From the cell containing the given text, extract its center point as (X, Y) coordinate. 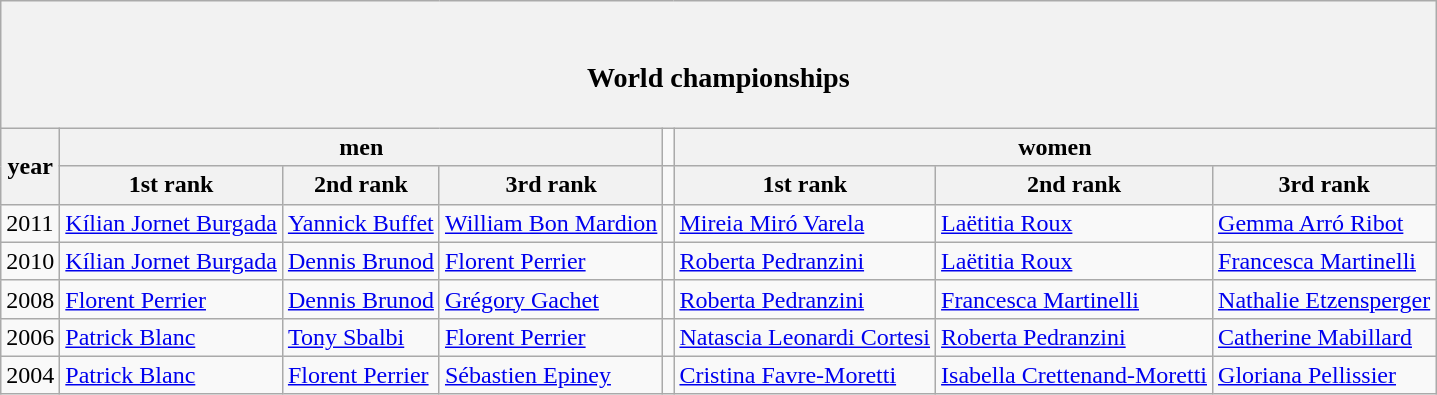
Gemma Arró Ribot (1324, 223)
women (1055, 147)
year (30, 166)
William Bon Mardion (550, 223)
Natascia Leonardi Cortesi (805, 337)
Mireia Miró Varela (805, 223)
Yannick Buffet (360, 223)
Isabella Crettenand-Moretti (1074, 375)
World championships (718, 64)
Gloriana Pellissier (1324, 375)
2008 (30, 299)
Tony Sbalbi (360, 337)
Catherine Mabillard (1324, 337)
2004 (30, 375)
men (362, 147)
2006 (30, 337)
2011 (30, 223)
Cristina Favre-Moretti (805, 375)
Sébastien Epiney (550, 375)
2010 (30, 261)
Grégory Gachet (550, 299)
Nathalie Etzensperger (1324, 299)
